Identify which cell holds the provided text, then report its [x, y] central coordinate. 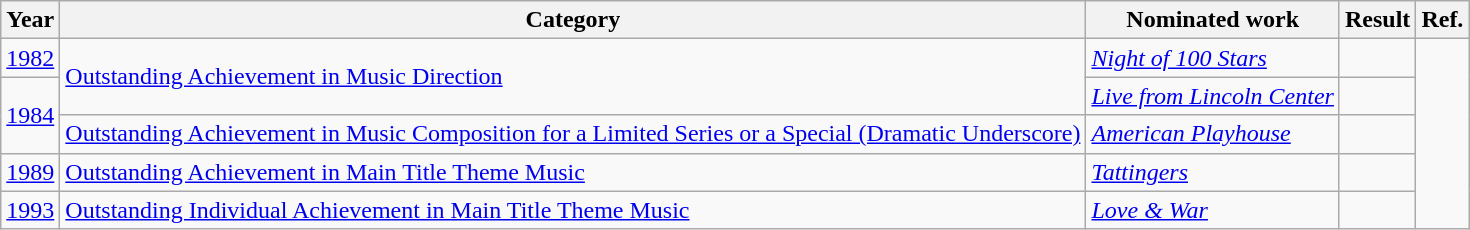
Result [1377, 20]
1993 [30, 210]
Nominated work [1213, 20]
Live from Lincoln Center [1213, 96]
1989 [30, 172]
Ref. [1442, 20]
Tattingers [1213, 172]
Outstanding Achievement in Main Title Theme Music [573, 172]
American Playhouse [1213, 134]
1982 [30, 58]
Category [573, 20]
Outstanding Achievement in Music Composition for a Limited Series or a Special (Dramatic Underscore) [573, 134]
Outstanding Individual Achievement in Main Title Theme Music [573, 210]
1984 [30, 115]
Night of 100 Stars [1213, 58]
Year [30, 20]
Outstanding Achievement in Music Direction [573, 77]
Love & War [1213, 210]
